Locate the cell with the specified text and output its (X, Y) center coordinate. 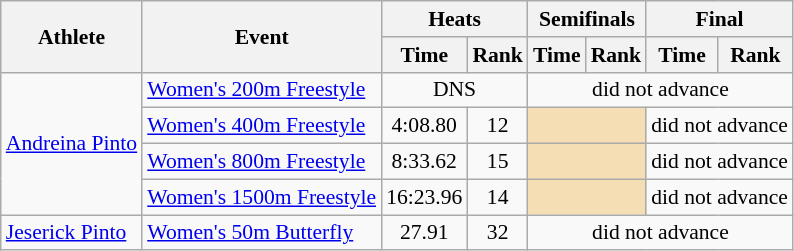
27.91 (424, 233)
Women's 800m Freestyle (262, 162)
4:08.80 (424, 126)
Athlete (72, 36)
Women's 400m Freestyle (262, 126)
Event (262, 36)
8:33.62 (424, 162)
32 (498, 233)
Final (720, 19)
DNS (454, 90)
Women's 200m Freestyle (262, 90)
Andreina Pinto (72, 143)
14 (498, 197)
Semifinals (587, 19)
Jeserick Pinto (72, 233)
12 (498, 126)
Women's 50m Butterfly (262, 233)
15 (498, 162)
Women's 1500m Freestyle (262, 197)
Heats (454, 19)
16:23.96 (424, 197)
